Capture the cell that displays the provided text and extract its [x, y] central coordinate. 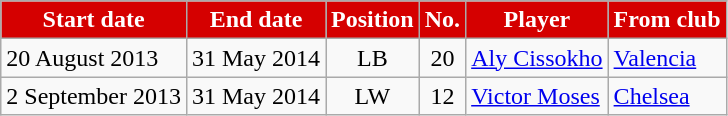
12 [442, 96]
Start date [94, 20]
2 September 2013 [94, 96]
Victor Moses [537, 96]
LW [373, 96]
20 [442, 58]
End date [256, 20]
LB [373, 58]
No. [442, 20]
From club [667, 20]
20 August 2013 [94, 58]
Position [373, 20]
Chelsea [667, 96]
Valencia [667, 58]
Player [537, 20]
Aly Cissokho [537, 58]
